For the text-containing cell, return its midpoint in [X, Y] coordinate format. 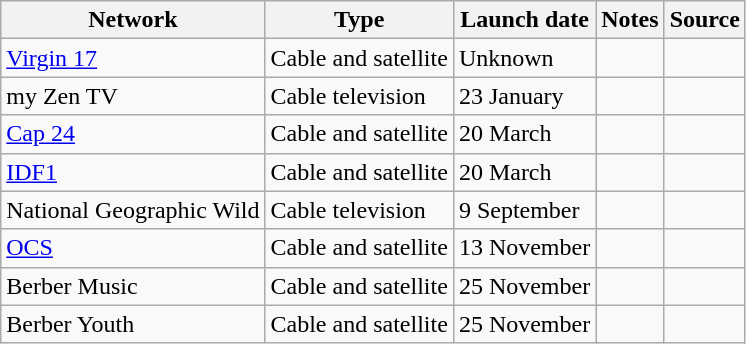
Cap 24 [133, 134]
IDF1 [133, 172]
Berber Youth [133, 324]
my Zen TV [133, 96]
Virgin 17 [133, 58]
13 November [524, 248]
Notes [630, 20]
Network [133, 20]
OCS [133, 248]
Launch date [524, 20]
9 September [524, 210]
Berber Music [133, 286]
Type [359, 20]
National Geographic Wild [133, 210]
23 January [524, 96]
Source [704, 20]
Unknown [524, 58]
